Detect which cell encompasses the target text, then output its [X, Y] center coordinate. 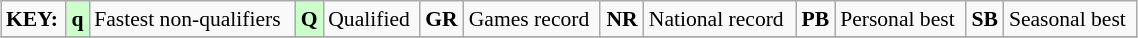
Q [309, 19]
National record [720, 19]
SB [985, 19]
Personal best [900, 19]
Fastest non-qualifiers [192, 19]
KEY: [34, 19]
q [78, 19]
Games record [532, 19]
Seasonal best [1070, 19]
GR [442, 19]
PB [816, 19]
Qualified [371, 19]
NR [622, 19]
